Find where the given text appears and provide that cell's center as [X, Y] coordinate. 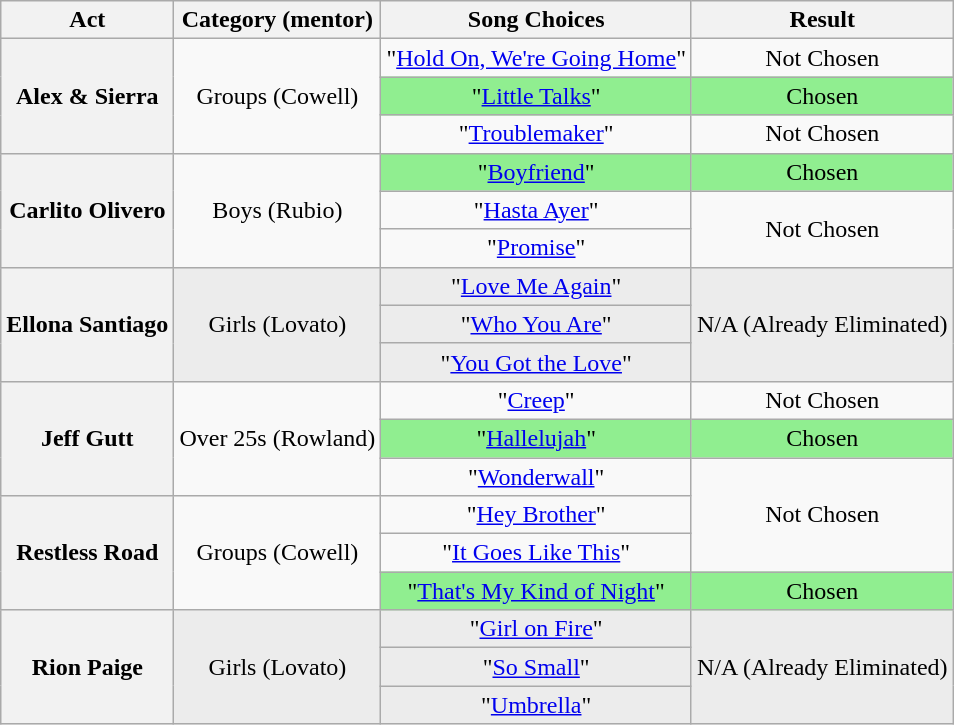
Ellona Santiago [88, 324]
"Creep" [536, 400]
"So Small" [536, 667]
"That's My Kind of Night" [536, 591]
Song Choices [536, 20]
"Girl on Fire" [536, 629]
"Who You Are" [536, 324]
Carlito Olivero [88, 210]
Over 25s (Rowland) [278, 438]
"You Got the Love" [536, 362]
"Hey Brother" [536, 515]
"Hold On, We're Going Home" [536, 58]
"Hasta Ayer" [536, 210]
"Wonderwall" [536, 477]
"Boyfriend" [536, 172]
Jeff Gutt [88, 438]
Alex & Sierra [88, 96]
Boys (Rubio) [278, 210]
Restless Road [88, 553]
Result [822, 20]
"Love Me Again" [536, 286]
"Hallelujah" [536, 438]
Category (mentor) [278, 20]
"It Goes Like This" [536, 553]
Rion Paige [88, 667]
"Troublemaker" [536, 134]
"Umbrella" [536, 705]
Act [88, 20]
"Little Talks" [536, 96]
"Promise" [536, 248]
